Locate the cell with the specified text and output its [X, Y] center coordinate. 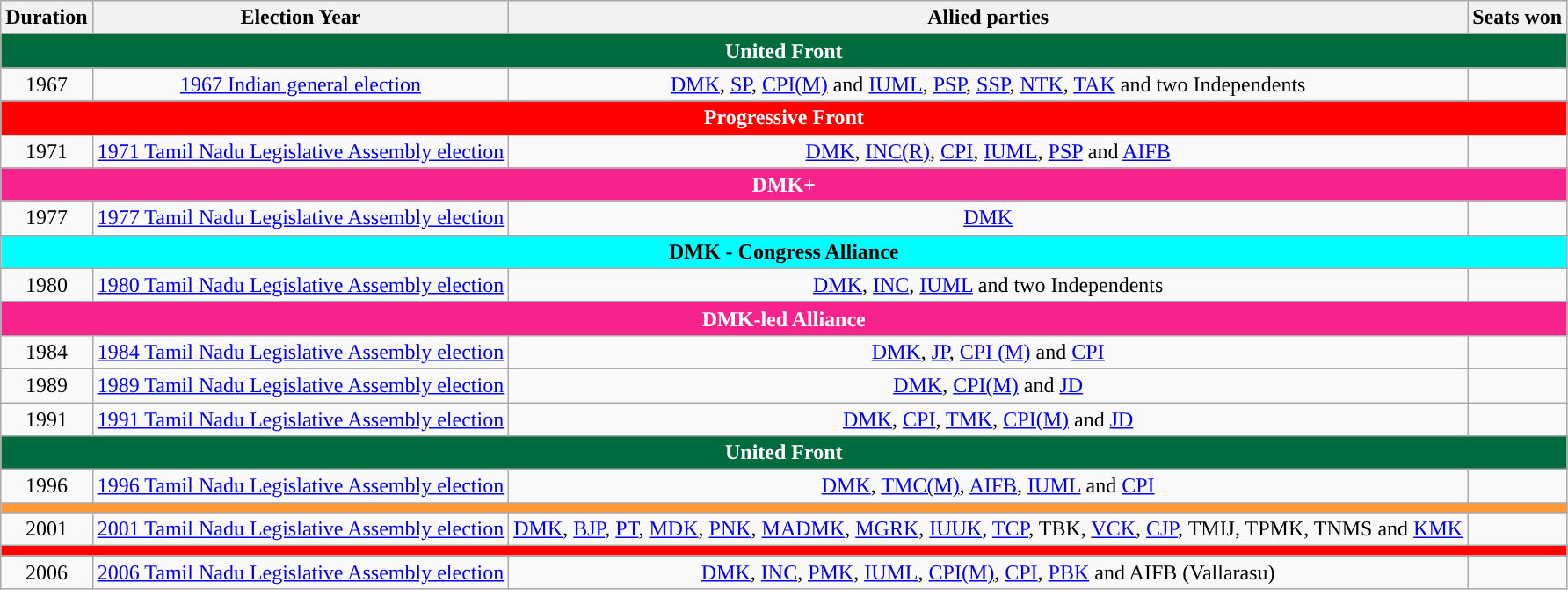
1971 [47, 151]
1996 [47, 486]
1996 Tamil Nadu Legislative Assembly election [301, 486]
DMK, BJP, PT, MDK, PNK, MADMK, MGRK, IUUK, TCP, TBK, VCK, CJP, TMIJ, TPMK, TNMS and KMK [988, 529]
DMK, CPI(M) and JD [988, 385]
DMK, INC(R), CPI, IUML, PSP and AIFB [988, 151]
1977 [47, 218]
1967 [47, 84]
DMK-led Alliance [784, 318]
Progressive Front [784, 118]
1977 Tamil Nadu Legislative Assembly election [301, 218]
1980 [47, 285]
1980 Tamil Nadu Legislative Assembly election [301, 285]
1989 Tamil Nadu Legislative Assembly election [301, 385]
1991 Tamil Nadu Legislative Assembly election [301, 419]
2001 Tamil Nadu Legislative Assembly election [301, 529]
Duration [47, 18]
Election Year [301, 18]
Allied parties [988, 18]
1967 Indian general election [301, 84]
1989 [47, 385]
1971 Tamil Nadu Legislative Assembly election [301, 151]
DMK, INC, IUML and two Independents [988, 285]
DMK - Congress Alliance [784, 251]
2006 [47, 572]
1984 [47, 352]
DMK, JP, CPI (M) and CPI [988, 352]
1984 Tamil Nadu Legislative Assembly election [301, 352]
1991 [47, 419]
2006 Tamil Nadu Legislative Assembly election [301, 572]
DMK, INC, PMK, IUML, CPI(M), CPI, PBK and AIFB (Vallarasu) [988, 572]
DMK+ [784, 185]
DMK [988, 218]
Seats won [1517, 18]
DMK, CPI, TMK, CPI(M) and JD [988, 419]
DMK, TMC(M), AIFB, IUML and CPI [988, 486]
2001 [47, 529]
DMK, SP, CPI(M) and IUML, PSP, SSP, NTK, TAK and two Independents [988, 84]
